Return [x, y] of the center of cell containing provided text 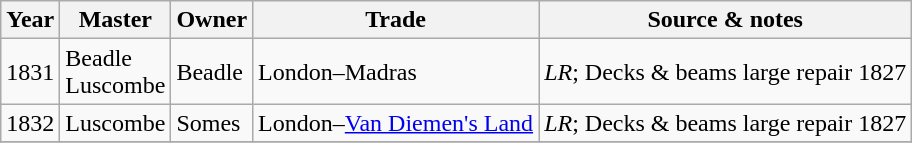
Somes [212, 123]
London–Van Diemen's Land [396, 123]
Luscombe [116, 123]
1831 [30, 72]
BeadleLuscombe [116, 72]
London–Madras [396, 72]
Trade [396, 20]
1832 [30, 123]
Beadle [212, 72]
Master [116, 20]
Source & notes [726, 20]
Year [30, 20]
Owner [212, 20]
